Extract the [X, Y] coordinate from the center of the cell holding the provided text.  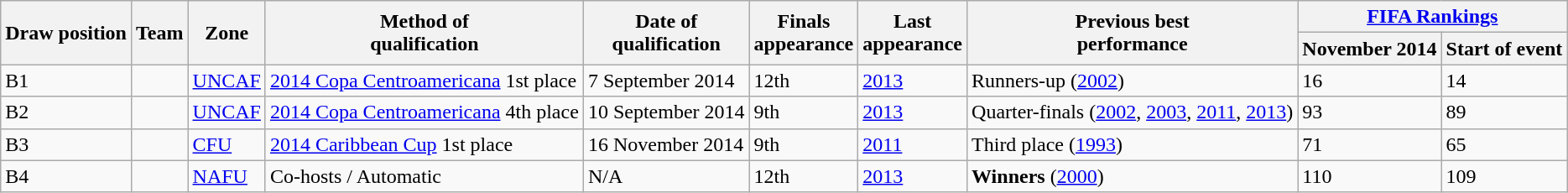
Lastappearance [913, 33]
Team [159, 33]
Zone [227, 33]
Winners (2000) [1133, 176]
FIFA Rankings [1433, 17]
2011 [913, 144]
N/A [666, 176]
NAFU [227, 176]
10 September 2014 [666, 112]
71 [1369, 144]
109 [1504, 176]
Start of event [1504, 49]
Date ofqualification [666, 33]
14 [1504, 81]
110 [1369, 176]
B1 [66, 81]
65 [1504, 144]
November 2014 [1369, 49]
Runners-up (2002) [1133, 81]
B2 [66, 112]
2014 Caribbean Cup 1st place [425, 144]
89 [1504, 112]
16 November 2014 [666, 144]
CFU [227, 144]
Method ofqualification [425, 33]
Third place (1993) [1133, 144]
B4 [66, 176]
B3 [66, 144]
16 [1369, 81]
Quarter-finals (2002, 2003, 2011, 2013) [1133, 112]
Co-hosts / Automatic [425, 176]
Previous bestperformance [1133, 33]
Draw position [66, 33]
93 [1369, 112]
2014 Copa Centroamericana 4th place [425, 112]
Finalsappearance [804, 33]
7 September 2014 [666, 81]
2014 Copa Centroamericana 1st place [425, 81]
